Extract the (X, Y) coordinate from the center of the cell holding the provided text.  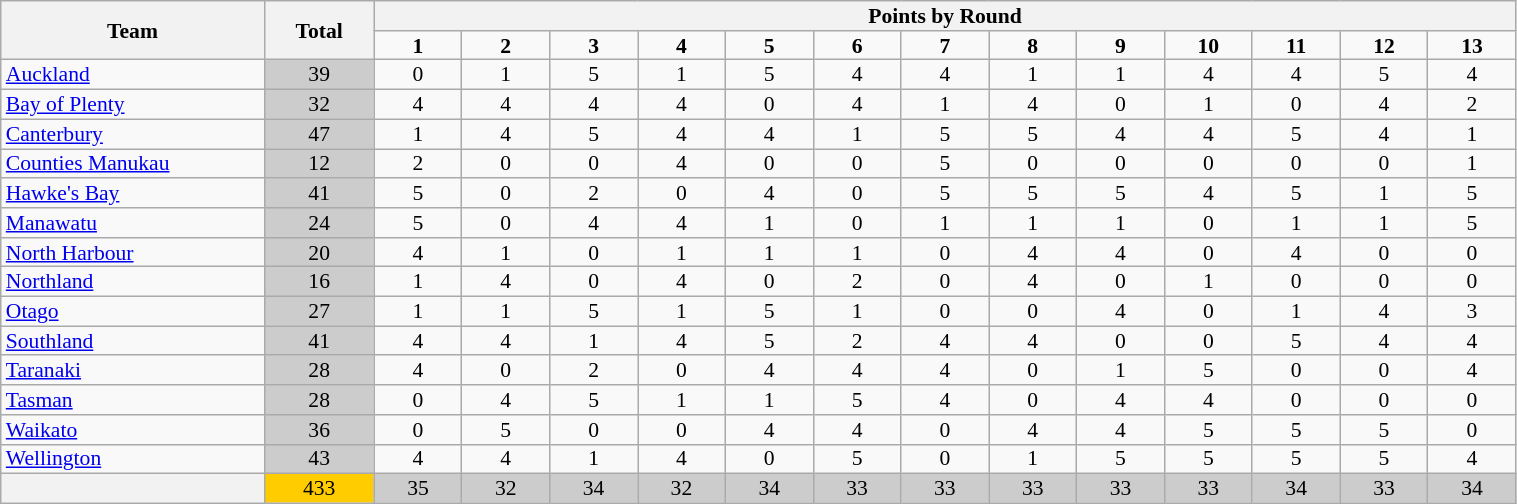
Southland (133, 341)
27 (319, 312)
8 (1033, 46)
North Harbour (133, 253)
Manawatu (133, 223)
Hawke's Bay (133, 193)
Taranaki (133, 371)
10 (1208, 46)
43 (319, 459)
Auckland (133, 75)
7 (945, 46)
Points by Round (945, 16)
16 (319, 282)
47 (319, 134)
11 (1296, 46)
35 (418, 489)
Otago (133, 312)
Bay of Plenty (133, 105)
433 (319, 489)
Counties Manukau (133, 164)
24 (319, 223)
20 (319, 253)
39 (319, 75)
Tasman (133, 400)
Northland (133, 282)
36 (319, 430)
Total (319, 30)
9 (1121, 46)
Team (133, 30)
Canterbury (133, 134)
6 (857, 46)
13 (1472, 46)
Wellington (133, 459)
Waikato (133, 430)
